Return [x, y] of the center of cell containing provided text 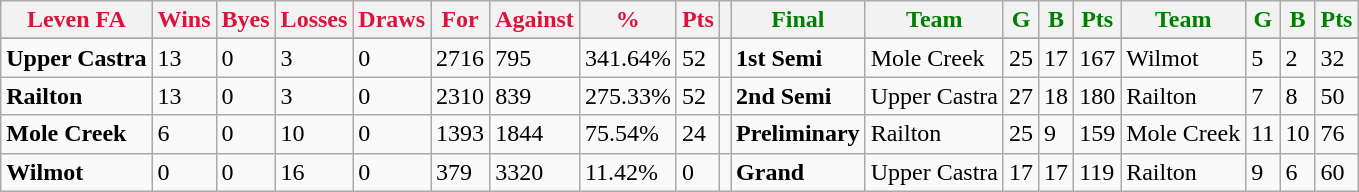
2nd Semi [798, 96]
8 [1298, 96]
379 [460, 172]
5 [1263, 58]
For [460, 20]
180 [1098, 96]
27 [1020, 96]
% [628, 20]
Wins [184, 20]
50 [1336, 96]
1st Semi [798, 58]
1393 [460, 134]
167 [1098, 58]
3320 [535, 172]
2716 [460, 58]
Draws [392, 20]
Against [535, 20]
2310 [460, 96]
275.33% [628, 96]
7 [1263, 96]
2 [1298, 58]
1844 [535, 134]
11.42% [628, 172]
32 [1336, 58]
11 [1263, 134]
16 [314, 172]
60 [1336, 172]
Preliminary [798, 134]
Leven FA [76, 20]
119 [1098, 172]
Grand [798, 172]
Final [798, 20]
24 [698, 134]
18 [1056, 96]
795 [535, 58]
Byes [246, 20]
341.64% [628, 58]
159 [1098, 134]
Losses [314, 20]
839 [535, 96]
76 [1336, 134]
75.54% [628, 134]
